Capture the cell that displays the provided text and extract its [x, y] central coordinate. 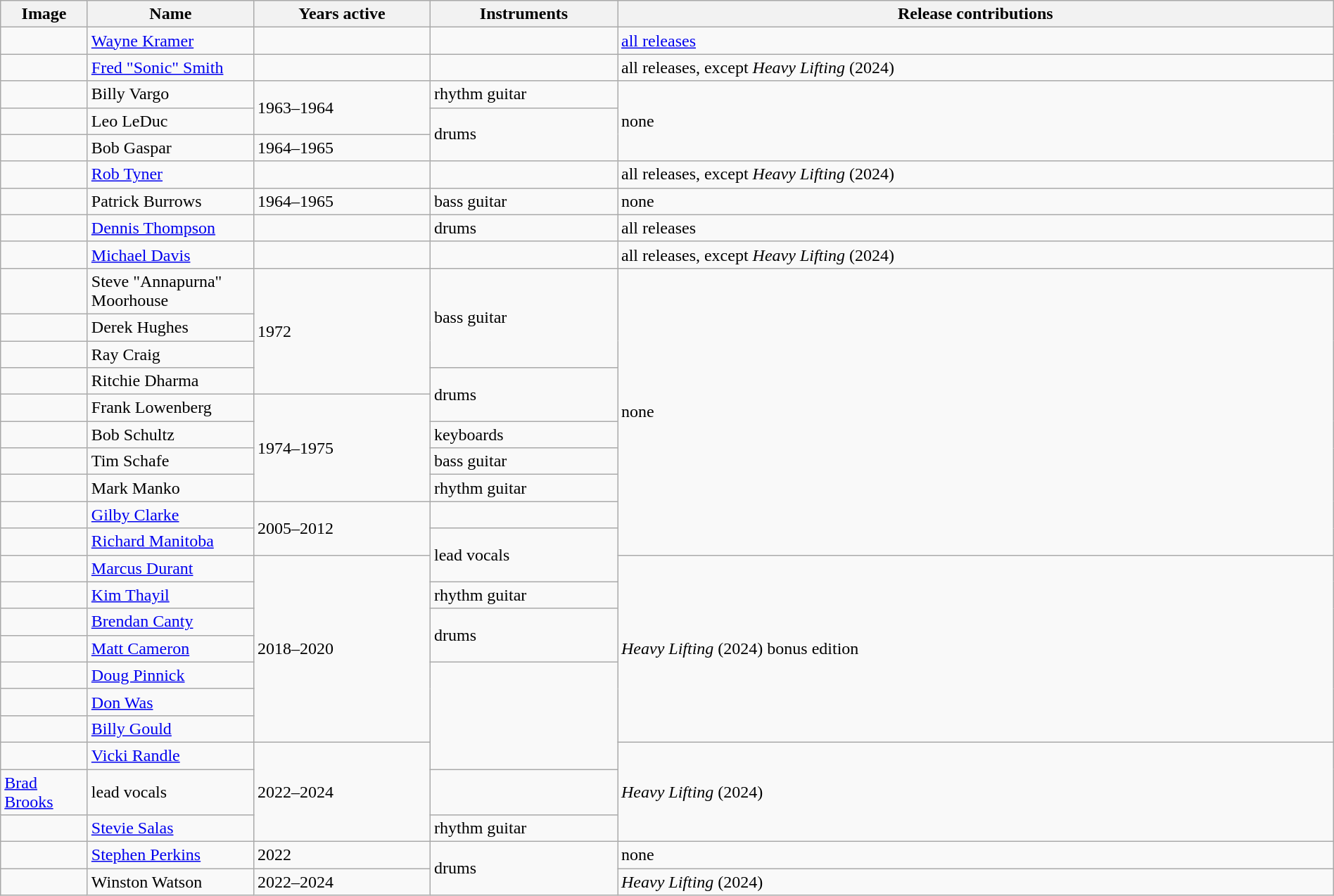
Billy Gould [170, 729]
Patrick Burrows [170, 201]
Dennis Thompson [170, 228]
Vicki Randle [170, 755]
Brendan Canty [170, 622]
Image [44, 14]
Fred "Sonic" Smith [170, 68]
Richard Manitoba [170, 542]
Leo LeDuc [170, 121]
2022 [342, 855]
Frank Lowenberg [170, 408]
Don Was [170, 702]
Tim Schafe [170, 461]
Kim Thayil [170, 595]
Years active [342, 14]
1972 [342, 331]
Bob Schultz [170, 435]
Instruments [523, 14]
1963–1964 [342, 108]
2018–2020 [342, 648]
Stephen Perkins [170, 855]
Matt Cameron [170, 648]
Mark Manko [170, 488]
Derek Hughes [170, 327]
Ray Craig [170, 354]
Michael Davis [170, 255]
Billy Vargo [170, 94]
Bob Gaspar [170, 148]
Brad Brooks [44, 792]
Marcus Durant [170, 568]
Stevie Salas [170, 828]
Heavy Lifting (2024) bonus edition [976, 648]
Wayne Kramer [170, 41]
Release contributions [976, 14]
keyboards [523, 435]
Name [170, 14]
Doug Pinnick [170, 675]
Steve "Annapurna" Moorhouse [170, 291]
Ritchie Dharma [170, 381]
Winston Watson [170, 882]
Gilby Clarke [170, 515]
2005–2012 [342, 528]
1974–1975 [342, 448]
Rob Tyner [170, 174]
